Provide the (x, y) coordinate of the cell's center where the given text is located.  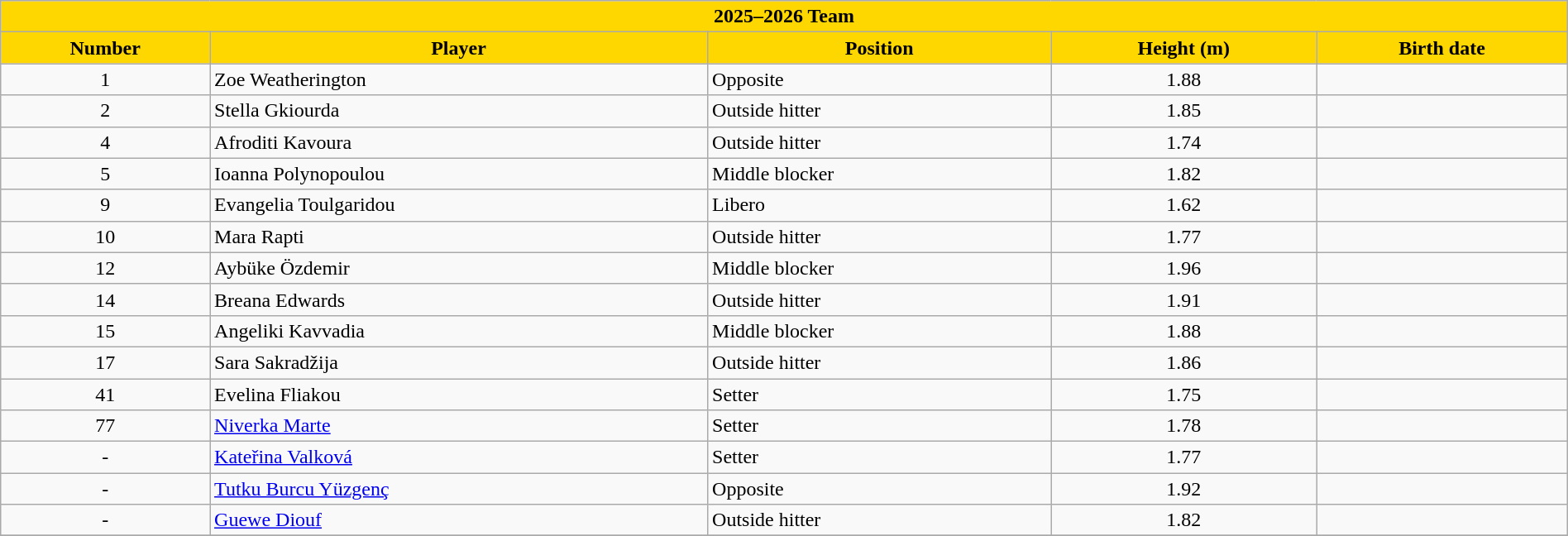
Evangelia Toulgaridou (459, 205)
Niverka Marte (459, 426)
1.85 (1184, 111)
Kateřina Valková (459, 457)
17 (106, 362)
Afroditi Kavoura (459, 142)
2025–2026 Team (784, 17)
1.74 (1184, 142)
5 (106, 174)
1.62 (1184, 205)
Mara Rapti (459, 237)
Evelina Fliakou (459, 395)
Birth date (1442, 48)
Aybüke Özdemir (459, 268)
Zoe Weatherington (459, 79)
1.75 (1184, 395)
Player (459, 48)
Libero (880, 205)
4 (106, 142)
1.96 (1184, 268)
Guewe Diouf (459, 520)
Stella Gkiourda (459, 111)
15 (106, 331)
Breana Edwards (459, 299)
Ioanna Polynopoulou (459, 174)
41 (106, 395)
1 (106, 79)
12 (106, 268)
Position (880, 48)
1.86 (1184, 362)
Height (m) (1184, 48)
Angeliki Kavvadia (459, 331)
77 (106, 426)
2 (106, 111)
10 (106, 237)
Sara Sakradžija (459, 362)
Number (106, 48)
1.91 (1184, 299)
1.78 (1184, 426)
14 (106, 299)
Tutku Burcu Yüzgenç (459, 489)
1.92 (1184, 489)
9 (106, 205)
